Identify which cell holds the provided text, then report its (x, y) central coordinate. 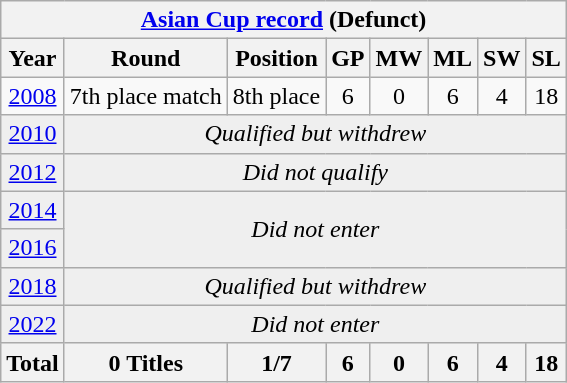
Asian Cup record (Defunct) (284, 20)
Year (33, 58)
Total (33, 362)
2010 (33, 134)
7th place match (146, 96)
2018 (33, 286)
2016 (33, 248)
2022 (33, 324)
SL (546, 58)
Round (146, 58)
0 Titles (146, 362)
8th place (276, 96)
1/7 (276, 362)
Position (276, 58)
SW (502, 58)
2012 (33, 172)
2008 (33, 96)
ML (453, 58)
2014 (33, 210)
MW (399, 58)
Did not qualify (315, 172)
GP (348, 58)
